Detect which cell encompasses the target text, then output its (x, y) center coordinate. 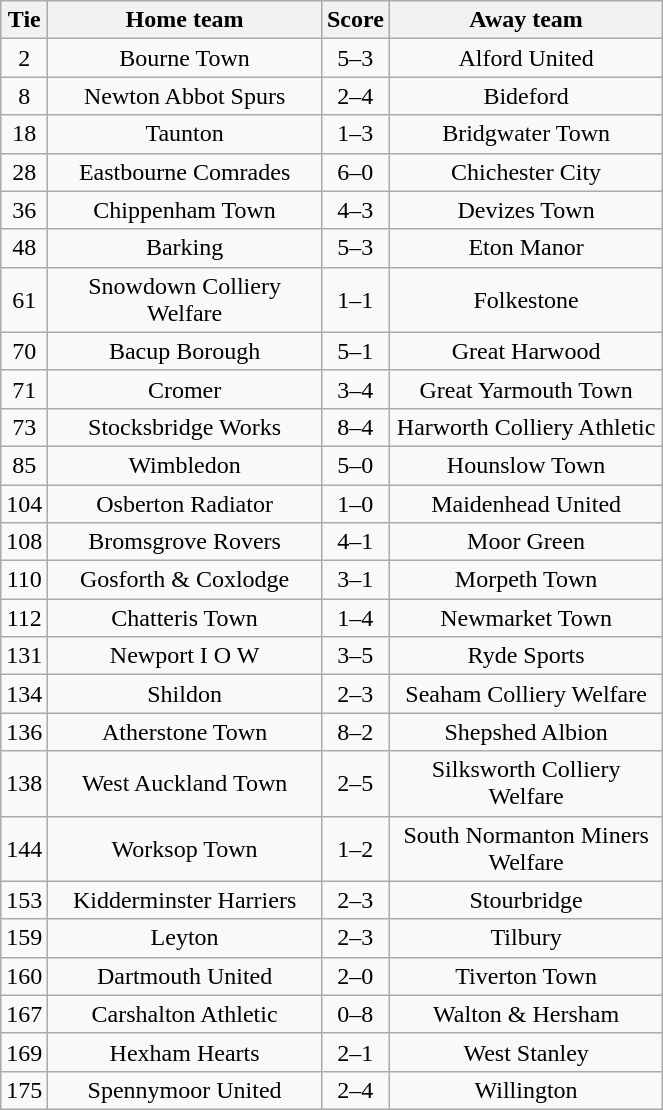
Atherstone Town (185, 732)
1–3 (355, 134)
Maidenhead United (526, 503)
Silksworth Colliery Welfare (526, 784)
Newport I O W (185, 656)
8 (24, 96)
Alford United (526, 58)
104 (24, 503)
Great Yarmouth Town (526, 389)
85 (24, 465)
Wimbledon (185, 465)
3–4 (355, 389)
175 (24, 1090)
136 (24, 732)
134 (24, 694)
169 (24, 1052)
110 (24, 580)
112 (24, 618)
Folkestone (526, 300)
Score (355, 20)
Bridgwater Town (526, 134)
Bromsgrove Rovers (185, 542)
Tilbury (526, 938)
5–1 (355, 351)
Home team (185, 20)
36 (24, 210)
Stocksbridge Works (185, 427)
28 (24, 172)
Moor Green (526, 542)
Walton & Hersham (526, 1014)
4–3 (355, 210)
4–1 (355, 542)
2–5 (355, 784)
1–0 (355, 503)
Ryde Sports (526, 656)
6–0 (355, 172)
Shepshed Albion (526, 732)
Chippenham Town (185, 210)
Worksop Town (185, 848)
Seaham Colliery Welfare (526, 694)
Spennymoor United (185, 1090)
Bideford (526, 96)
144 (24, 848)
Tiverton Town (526, 976)
8–2 (355, 732)
Snowdown Colliery Welfare (185, 300)
Chichester City (526, 172)
Bacup Borough (185, 351)
131 (24, 656)
108 (24, 542)
Eastbourne Comrades (185, 172)
138 (24, 784)
Carshalton Athletic (185, 1014)
2–1 (355, 1052)
Newton Abbot Spurs (185, 96)
West Auckland Town (185, 784)
Hounslow Town (526, 465)
1–1 (355, 300)
5–0 (355, 465)
Hexham Hearts (185, 1052)
159 (24, 938)
153 (24, 900)
Chatteris Town (185, 618)
Devizes Town (526, 210)
2–0 (355, 976)
2 (24, 58)
Bourne Town (185, 58)
Shildon (185, 694)
Stourbridge (526, 900)
Gosforth & Coxlodge (185, 580)
Newmarket Town (526, 618)
0–8 (355, 1014)
Harworth Colliery Athletic (526, 427)
Cromer (185, 389)
Willington (526, 1090)
Morpeth Town (526, 580)
Taunton (185, 134)
167 (24, 1014)
Away team (526, 20)
Barking (185, 248)
18 (24, 134)
71 (24, 389)
1–4 (355, 618)
8–4 (355, 427)
48 (24, 248)
Great Harwood (526, 351)
West Stanley (526, 1052)
160 (24, 976)
73 (24, 427)
3–1 (355, 580)
Osberton Radiator (185, 503)
1–2 (355, 848)
Dartmouth United (185, 976)
Tie (24, 20)
70 (24, 351)
Kidderminster Harriers (185, 900)
61 (24, 300)
South Normanton Miners Welfare (526, 848)
Leyton (185, 938)
3–5 (355, 656)
Eton Manor (526, 248)
